Output the (X, Y) coordinate of the center of the cell containing the given text.  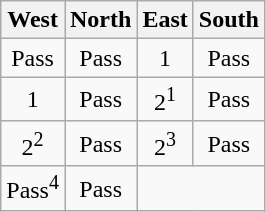
North (100, 20)
22 (33, 144)
West (33, 20)
23 (165, 144)
East (165, 20)
Pass4 (33, 188)
21 (165, 100)
South (228, 20)
